Search for the cell housing the specified text and yield its (x, y) center coordinate. 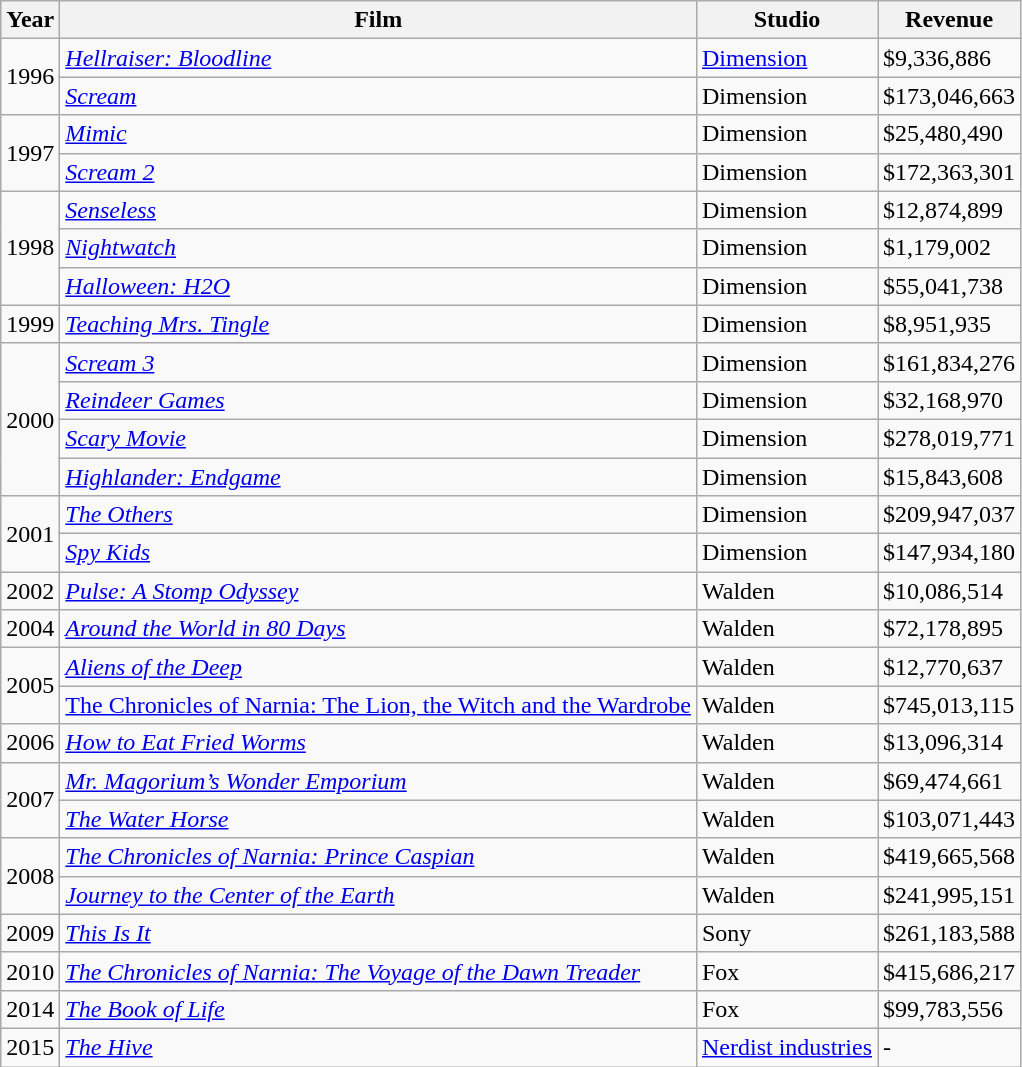
Scream 3 (378, 362)
Halloween: H2O (378, 286)
Highlander: Endgame (378, 477)
$12,770,637 (950, 667)
$13,096,314 (950, 743)
Scream 2 (378, 172)
$161,834,276 (950, 362)
Film (378, 20)
1998 (30, 248)
$12,874,899 (950, 210)
Sony (786, 933)
Pulse: A Stomp Odyssey (378, 591)
$173,046,663 (950, 96)
$8,951,935 (950, 324)
$172,363,301 (950, 172)
Nightwatch (378, 248)
$261,183,588 (950, 933)
Studio (786, 20)
$9,336,886 (950, 58)
2001 (30, 534)
2002 (30, 591)
Nerdist industries (786, 1047)
The Hive (378, 1047)
2009 (30, 933)
The Chronicles of Narnia: Prince Caspian (378, 857)
The Chronicles of Narnia: The Voyage of the Dawn Treader (378, 971)
Spy Kids (378, 553)
2014 (30, 1009)
2015 (30, 1047)
Hellraiser: Bloodline (378, 58)
$419,665,568 (950, 857)
$15,843,608 (950, 477)
Scary Movie (378, 438)
2004 (30, 629)
$278,019,771 (950, 438)
$10,086,514 (950, 591)
Mr. Magorium’s Wonder Emporium (378, 781)
The Book of Life (378, 1009)
Aliens of the Deep (378, 667)
2007 (30, 800)
$1,179,002 (950, 248)
$745,013,115 (950, 705)
Reindeer Games (378, 400)
This Is It (378, 933)
Senseless (378, 210)
Revenue (950, 20)
$415,686,217 (950, 971)
$72,178,895 (950, 629)
The Chronicles of Narnia: The Lion, the Witch and the Wardrobe (378, 705)
- (950, 1047)
2008 (30, 876)
2000 (30, 419)
2010 (30, 971)
1996 (30, 77)
$209,947,037 (950, 515)
1999 (30, 324)
Year (30, 20)
$25,480,490 (950, 134)
$32,168,970 (950, 400)
$147,934,180 (950, 553)
2006 (30, 743)
How to Eat Fried Worms (378, 743)
$103,071,443 (950, 819)
The Water Horse (378, 819)
$55,041,738 (950, 286)
1997 (30, 153)
Mimic (378, 134)
$99,783,556 (950, 1009)
$241,995,151 (950, 895)
The Others (378, 515)
2005 (30, 686)
Around the World in 80 Days (378, 629)
Teaching Mrs. Tingle (378, 324)
Journey to the Center of the Earth (378, 895)
Scream (378, 96)
$69,474,661 (950, 781)
